Determine the [x, y] coordinate at the center of the cell enclosing the given text.  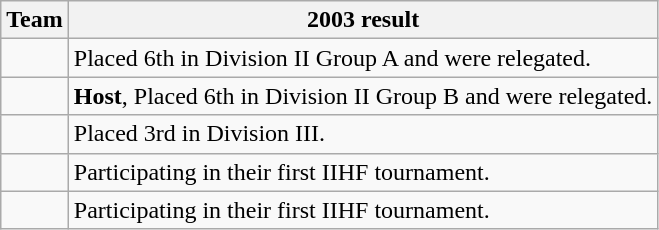
Team [35, 20]
Host, Placed 6th in Division II Group B and were relegated. [363, 96]
2003 result [363, 20]
Placed 3rd in Division III. [363, 134]
Placed 6th in Division II Group A and were relegated. [363, 58]
